Capture the cell that displays the provided text and extract its (X, Y) central coordinate. 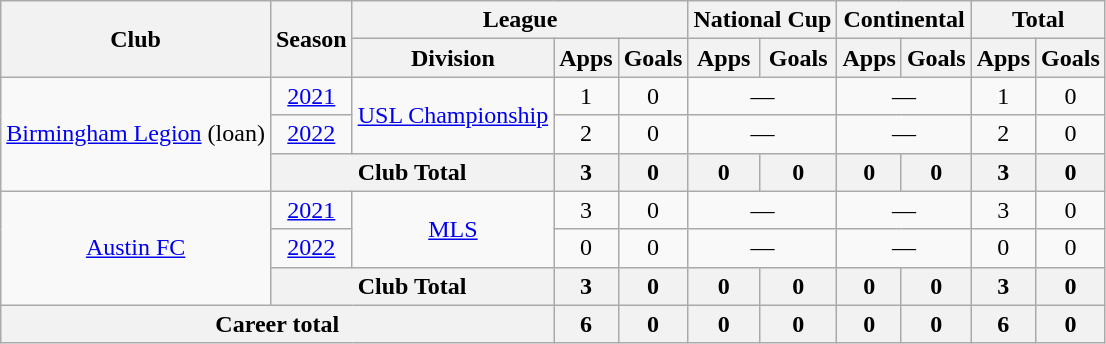
Career total (278, 324)
USL Championship (453, 115)
Total (1038, 20)
League (520, 20)
Birmingham Legion (loan) (136, 134)
MLS (453, 229)
Continental (904, 20)
National Cup (762, 20)
Division (453, 58)
Austin FC (136, 248)
Club (136, 39)
Season (311, 39)
